Scan for the cell matching the given text and deliver its [x, y] coordinate at center. 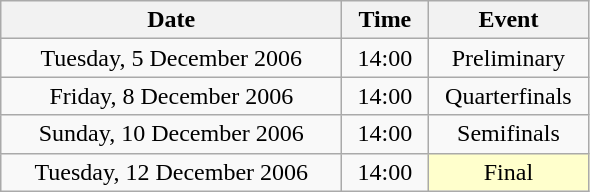
Time [385, 20]
Date [172, 20]
Tuesday, 5 December 2006 [172, 58]
Event [508, 20]
Preliminary [508, 58]
Semifinals [508, 134]
Tuesday, 12 December 2006 [172, 172]
Quarterfinals [508, 96]
Final [508, 172]
Sunday, 10 December 2006 [172, 134]
Friday, 8 December 2006 [172, 96]
